Locate the cell with the specified text and output its (x, y) center coordinate. 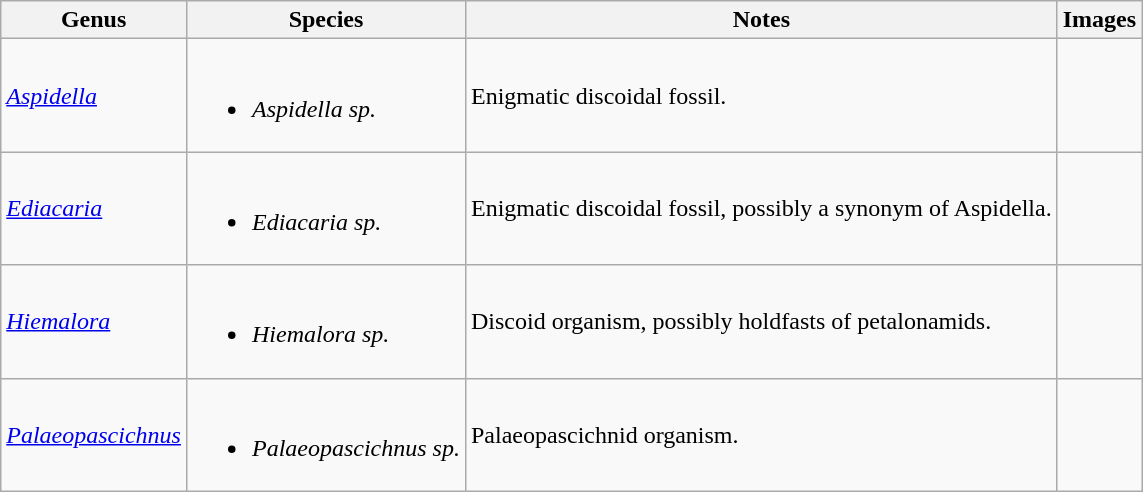
Ediacaria sp. (326, 208)
Species (326, 20)
Aspidella sp. (326, 96)
Aspidella (94, 96)
Genus (94, 20)
Enigmatic discoidal fossil, possibly a synonym of Aspidella. (761, 208)
Palaeopascichnus sp. (326, 434)
Ediacaria (94, 208)
Enigmatic discoidal fossil. (761, 96)
Palaeopascichnid organism. (761, 434)
Images (1099, 20)
Notes (761, 20)
Discoid organism, possibly holdfasts of petalonamids. (761, 322)
Palaeopascichnus (94, 434)
Hiemalora sp. (326, 322)
Hiemalora (94, 322)
